Search for the cell housing the specified text and yield its (x, y) center coordinate. 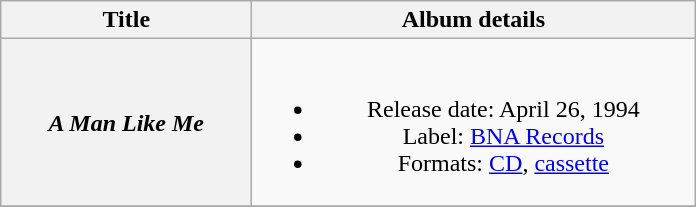
Title (126, 20)
Release date: April 26, 1994Label: BNA RecordsFormats: CD, cassette (474, 122)
Album details (474, 20)
A Man Like Me (126, 122)
